Locate the cell with the specified text and output its (X, Y) center coordinate. 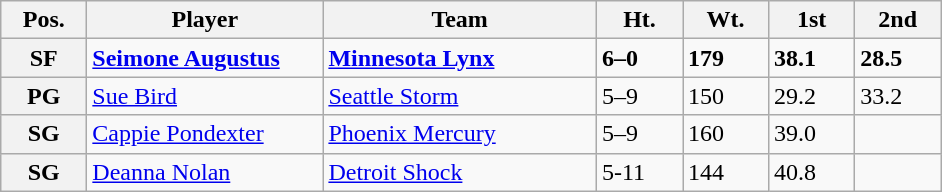
Minnesota Lynx (460, 58)
160 (725, 134)
39.0 (812, 134)
150 (725, 96)
6–0 (639, 58)
33.2 (898, 96)
Team (460, 20)
40.8 (812, 172)
Cappie Pondexter (205, 134)
Pos. (44, 20)
PG (44, 96)
2nd (898, 20)
Wt. (725, 20)
1st (812, 20)
Player (205, 20)
Deanna Nolan (205, 172)
Seattle Storm (460, 96)
29.2 (812, 96)
SF (44, 58)
179 (725, 58)
144 (725, 172)
28.5 (898, 58)
Seimone Augustus (205, 58)
Sue Bird (205, 96)
Detroit Shock (460, 172)
Phoenix Mercury (460, 134)
38.1 (812, 58)
5-11 (639, 172)
Ht. (639, 20)
